For the text-containing cell, return its midpoint in (x, y) coordinate format. 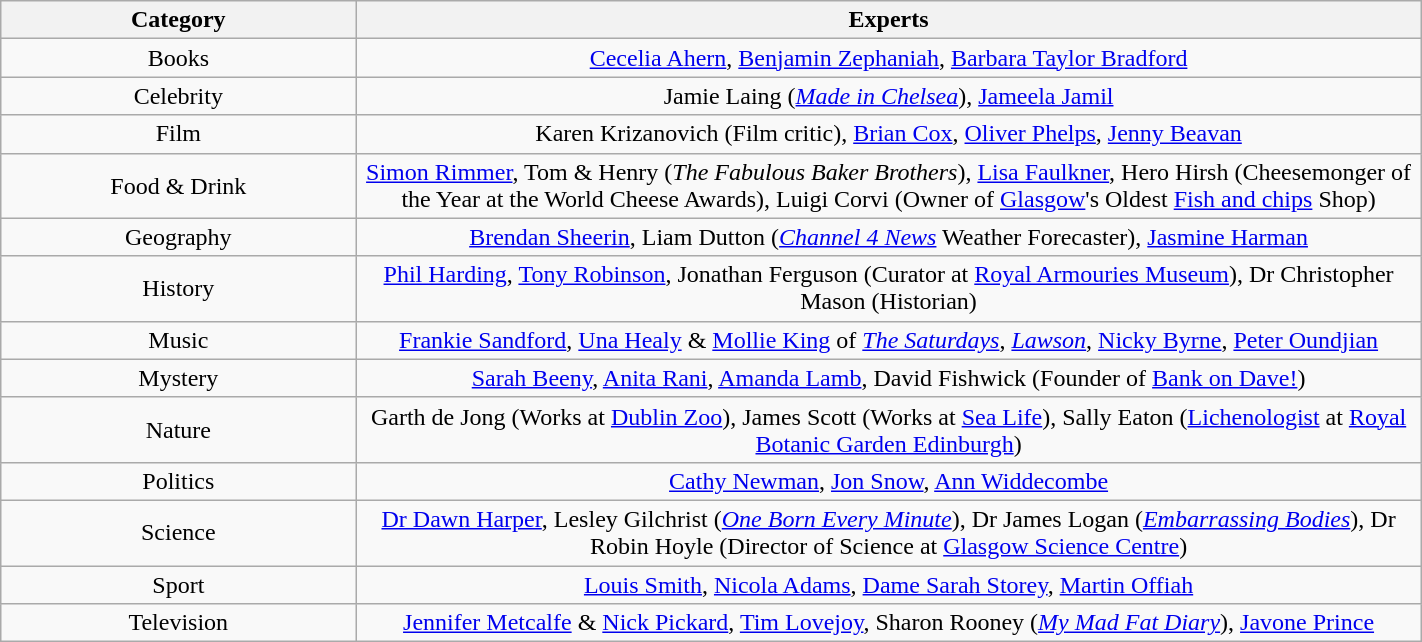
Television (178, 623)
Karen Krizanovich (Film critic), Brian Cox, Oliver Phelps, Jenny Beavan (888, 134)
Nature (178, 430)
Category (178, 20)
Cathy Newman, Jon Snow, Ann Widdecombe (888, 481)
Garth de Jong (Works at Dublin Zoo), James Scott (Works at Sea Life), Sally Eaton (Lichenologist at Royal Botanic Garden Edinburgh) (888, 430)
Experts (888, 20)
Food & Drink (178, 186)
Jennifer Metcalfe & Nick Pickard, Tim Lovejoy, Sharon Rooney (My Mad Fat Diary), Javone Prince (888, 623)
Frankie Sandford, Una Healy & Mollie King of The Saturdays, Lawson, Nicky Byrne, Peter Oundjian (888, 340)
Phil Harding, Tony Robinson, Jonathan Ferguson (Curator at Royal Armouries Museum), Dr Christopher Mason (Historian) (888, 288)
Jamie Laing (Made in Chelsea), Jameela Jamil (888, 96)
Louis Smith, Nicola Adams, Dame Sarah Storey, Martin Offiah (888, 585)
Mystery (178, 378)
Sport (178, 585)
Film (178, 134)
Science (178, 532)
Books (178, 58)
Sarah Beeny, Anita Rani, Amanda Lamb, David Fishwick (Founder of Bank on Dave!) (888, 378)
Cecelia Ahern, Benjamin Zephaniah, Barbara Taylor Bradford (888, 58)
History (178, 288)
Geography (178, 237)
Politics (178, 481)
Brendan Sheerin, Liam Dutton (Channel 4 News Weather Forecaster), Jasmine Harman (888, 237)
Celebrity (178, 96)
Music (178, 340)
